Capture the cell that displays the provided text and extract its (X, Y) central coordinate. 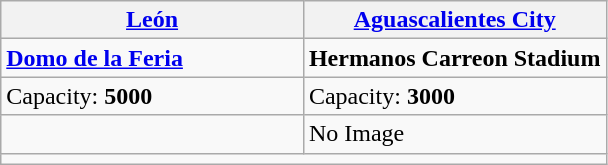
Capacity: 3000 (454, 96)
Hermanos Carreon Stadium (454, 58)
Aguascalientes City (454, 20)
Capacity: 5000 (152, 96)
No Image (454, 134)
León (152, 20)
Domo de la Feria (152, 58)
